Find where the given text appears and provide that cell's center as [X, Y] coordinate. 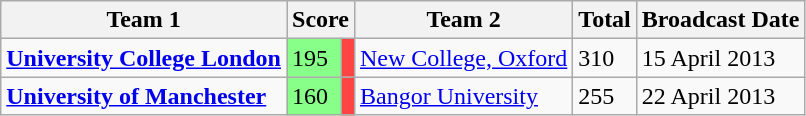
22 April 2013 [720, 96]
Total [605, 20]
Bangor University [463, 96]
160 [314, 96]
Broadcast Date [720, 20]
Team 1 [144, 20]
195 [314, 58]
Score [320, 20]
Team 2 [463, 20]
University of Manchester [144, 96]
310 [605, 58]
255 [605, 96]
University College London [144, 58]
New College, Oxford [463, 58]
15 April 2013 [720, 58]
